Search for the cell housing the specified text and yield its [x, y] center coordinate. 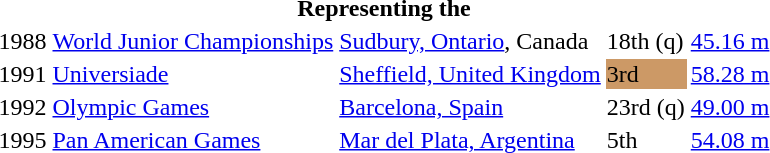
Sheffield, United Kingdom [470, 74]
Olympic Games [193, 107]
Sudbury, Ontario, Canada [470, 41]
3rd [646, 74]
18th (q) [646, 41]
World Junior Championships [193, 41]
Barcelona, Spain [470, 107]
Universiade [193, 74]
23rd (q) [646, 107]
